Find where the given text appears and provide that cell's center as [x, y] coordinate. 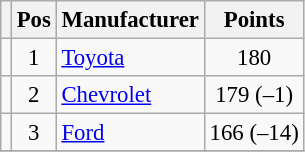
Toyota [130, 58]
Chevrolet [130, 95]
Pos [34, 20]
Manufacturer [130, 20]
Ford [130, 133]
1 [34, 58]
180 [254, 58]
3 [34, 133]
179 (–1) [254, 95]
2 [34, 95]
Points [254, 20]
166 (–14) [254, 133]
